Scan for the cell matching the given text and deliver its [x, y] coordinate at center. 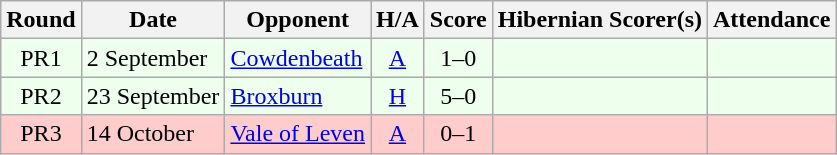
0–1 [458, 134]
Hibernian Scorer(s) [600, 20]
PR3 [41, 134]
5–0 [458, 96]
PR1 [41, 58]
2 September [153, 58]
Cowdenbeath [298, 58]
Opponent [298, 20]
Vale of Leven [298, 134]
Round [41, 20]
1–0 [458, 58]
14 October [153, 134]
Score [458, 20]
H [398, 96]
Date [153, 20]
Broxburn [298, 96]
H/A [398, 20]
Attendance [772, 20]
23 September [153, 96]
PR2 [41, 96]
